Locate the cell with the specified text and output its (x, y) center coordinate. 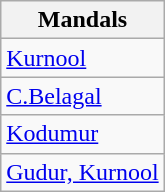
Gudur, Kurnool (82, 172)
Kodumur (82, 134)
C.Belagal (82, 96)
Mandals (82, 20)
Kurnool (82, 58)
